Detect which cell encompasses the target text, then output its [x, y] center coordinate. 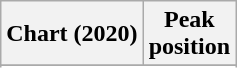
Peakposition [189, 34]
Chart (2020) [72, 34]
